Search for the cell housing the specified text and yield its (x, y) center coordinate. 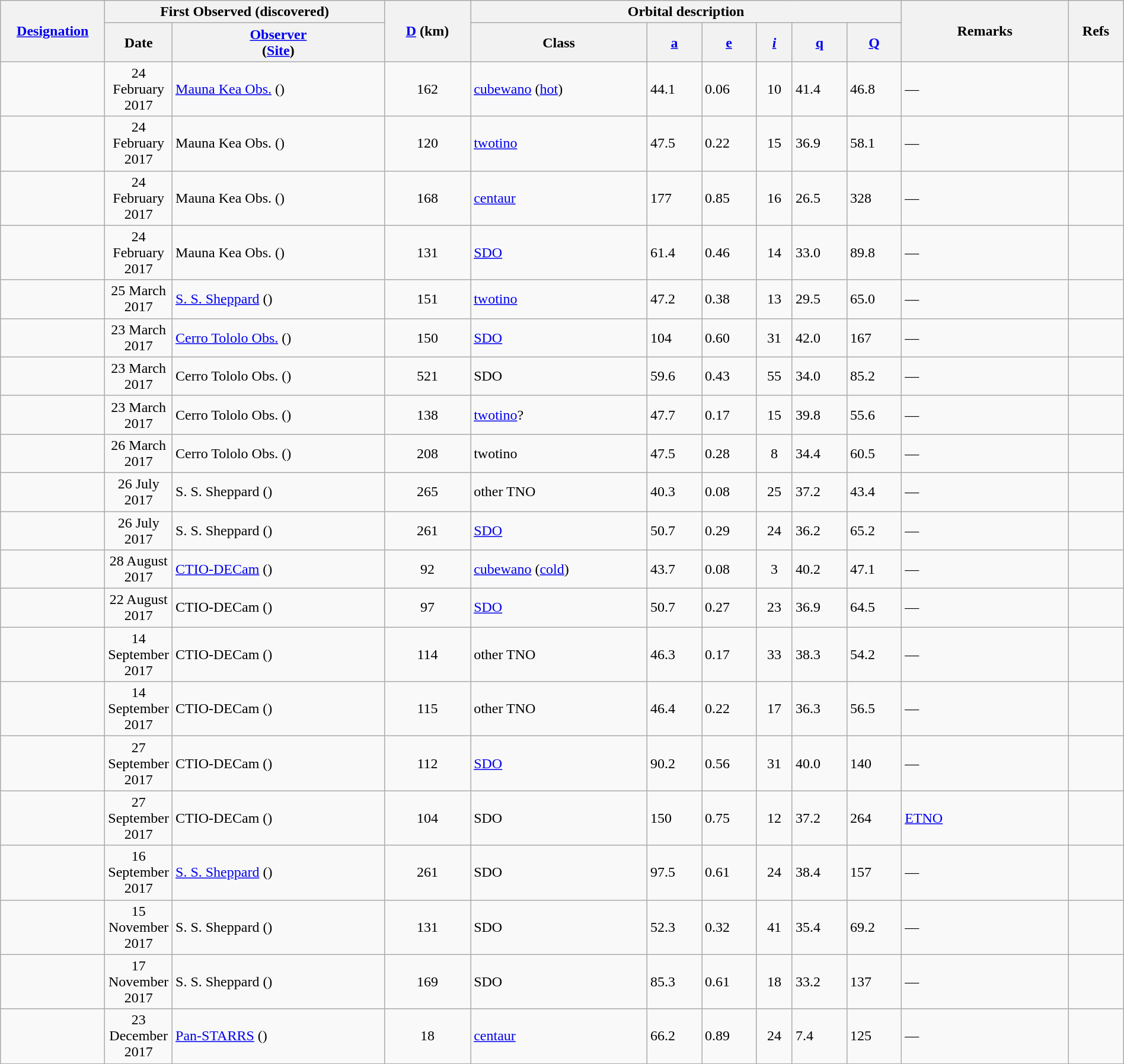
e (729, 43)
162 (427, 89)
41 (774, 927)
Remarks (985, 31)
25 March 2017 (139, 299)
28 August 2017 (139, 569)
169 (427, 982)
Date (139, 43)
cubewano (hot) (559, 89)
46.4 (674, 709)
90.2 (674, 763)
twotino? (559, 415)
69.2 (874, 927)
43.7 (674, 569)
13 (774, 299)
66.2 (674, 1036)
140 (874, 763)
0.56 (729, 763)
44.1 (674, 89)
59.6 (674, 376)
0.27 (729, 608)
47.7 (674, 415)
65.0 (874, 299)
ETNO (985, 818)
Observer(Site) (279, 43)
3 (774, 569)
64.5 (874, 608)
115 (427, 709)
157 (874, 873)
40.2 (819, 569)
42.0 (819, 338)
120 (427, 143)
8 (774, 453)
125 (874, 1036)
61.4 (674, 253)
25 (774, 492)
22 August 2017 (139, 608)
52.3 (674, 927)
36.3 (819, 709)
151 (427, 299)
40.3 (674, 492)
85.3 (674, 982)
112 (427, 763)
167 (874, 338)
33.2 (819, 982)
a (674, 43)
Q (874, 43)
16 (774, 198)
47.1 (874, 569)
43.4 (874, 492)
38.4 (819, 873)
138 (427, 415)
34.4 (819, 453)
12 (774, 818)
0.85 (729, 198)
35.4 (819, 927)
92 (427, 569)
65.2 (874, 530)
208 (427, 453)
0.89 (729, 1036)
D (km) (427, 31)
41.4 (819, 89)
38.3 (819, 654)
0.60 (729, 338)
33 (774, 654)
58.1 (874, 143)
264 (874, 818)
55 (774, 376)
55.6 (874, 415)
16 September 2017 (139, 873)
29.5 (819, 299)
10 (774, 89)
168 (427, 198)
i (774, 43)
cubewano (cold) (559, 569)
60.5 (874, 453)
0.43 (729, 376)
521 (427, 376)
137 (874, 982)
Refs (1096, 31)
26.5 (819, 198)
97.5 (674, 873)
Class (559, 43)
26 March 2017 (139, 453)
7.4 (819, 1036)
46.3 (674, 654)
36.2 (819, 530)
265 (427, 492)
17 (774, 709)
0.46 (729, 253)
114 (427, 654)
97 (427, 608)
47.2 (674, 299)
56.5 (874, 709)
0.28 (729, 453)
54.2 (874, 654)
0.38 (729, 299)
0.06 (729, 89)
39.8 (819, 415)
15 November 2017 (139, 927)
40.0 (819, 763)
17 November 2017 (139, 982)
First Observed (discovered) (245, 12)
Orbital description (686, 12)
14 (774, 253)
85.2 (874, 376)
23 December 2017 (139, 1036)
177 (674, 198)
34.0 (819, 376)
q (819, 43)
0.29 (729, 530)
0.75 (729, 818)
33.0 (819, 253)
46.8 (874, 89)
89.8 (874, 253)
Designation (53, 31)
23 (774, 608)
0.32 (729, 927)
Pan-STARRS () (279, 1036)
328 (874, 198)
